Identify which cell holds the provided text, then report its [X, Y] central coordinate. 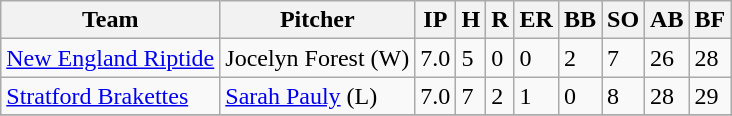
BB [580, 20]
H [471, 20]
New England Riptide [110, 58]
R [500, 20]
26 [667, 58]
Jocelyn Forest (W) [318, 58]
IP [436, 20]
5 [471, 58]
1 [536, 96]
Sarah Pauly (L) [318, 96]
AB [667, 20]
BF [710, 20]
SO [624, 20]
ER [536, 20]
8 [624, 96]
29 [710, 96]
Stratford Brakettes [110, 96]
Pitcher [318, 20]
Team [110, 20]
